Return the [x, y] coordinate for the center point of the cell that contains the specified text.  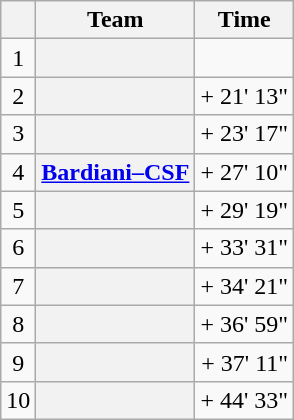
8 [18, 324]
+ 37' 11" [244, 362]
Bardiani–CSF [116, 172]
+ 23' 17" [244, 134]
1 [18, 58]
+ 27' 10" [244, 172]
+ 34' 21" [244, 286]
5 [18, 210]
10 [18, 400]
+ 21' 13" [244, 96]
+ 44' 33" [244, 400]
+ 29' 19" [244, 210]
Time [244, 20]
9 [18, 362]
2 [18, 96]
3 [18, 134]
7 [18, 286]
6 [18, 248]
4 [18, 172]
+ 36' 59" [244, 324]
+ 33' 31" [244, 248]
Team [116, 20]
